Detect which cell encompasses the target text, then output its (x, y) center coordinate. 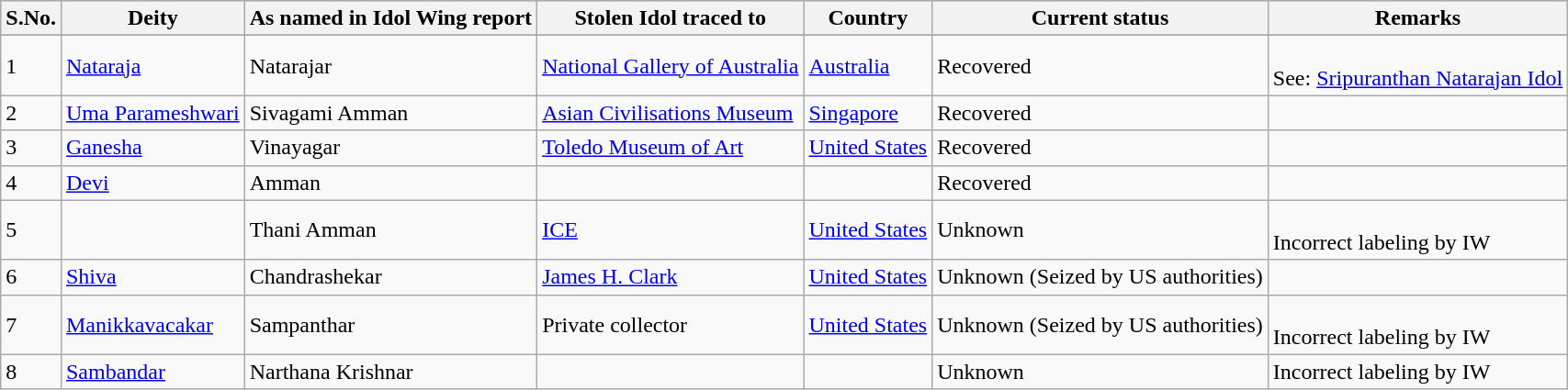
8 (31, 372)
As named in Idol Wing report (390, 18)
4 (31, 183)
Asian Civilisations Museum (671, 113)
Uma Parameshwari (152, 113)
Manikkavacakar (152, 325)
Thani Amman (390, 229)
Chandrashekar (390, 277)
Amman (390, 183)
S.No. (31, 18)
Toledo Museum of Art (671, 148)
Australia (868, 66)
6 (31, 277)
Current status (1100, 18)
5 (31, 229)
Country (868, 18)
Vinayagar (390, 148)
Narthana Krishnar (390, 372)
Shiva (152, 277)
3 (31, 148)
Nataraja (152, 66)
1 (31, 66)
See: Sripuranthan Natarajan Idol (1417, 66)
7 (31, 325)
Stolen Idol traced to (671, 18)
Sambandar (152, 372)
Natarajar (390, 66)
James H. Clark (671, 277)
Ganesha (152, 148)
Singapore (868, 113)
Remarks (1417, 18)
National Gallery of Australia (671, 66)
Deity (152, 18)
Devi (152, 183)
ICE (671, 229)
Sivagami Amman (390, 113)
Private collector (671, 325)
2 (31, 113)
Sampanthar (390, 325)
